Return the (X, Y) coordinate for the center point of the cell that contains the specified text.  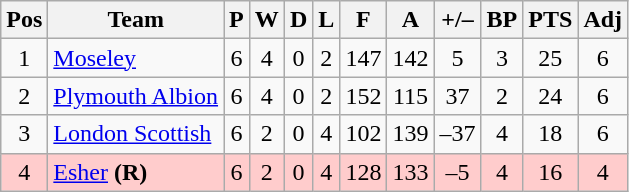
142 (410, 58)
A (410, 20)
Pos (24, 20)
25 (550, 58)
Moseley (136, 58)
F (364, 20)
P (237, 20)
115 (410, 96)
Plymouth Albion (136, 96)
1 (24, 58)
W (266, 20)
37 (458, 96)
Team (136, 20)
152 (364, 96)
147 (364, 58)
102 (364, 134)
+/– (458, 20)
BP (502, 20)
PTS (550, 20)
139 (410, 134)
London Scottish (136, 134)
D (298, 20)
16 (550, 172)
–37 (458, 134)
18 (550, 134)
128 (364, 172)
133 (410, 172)
Esher (R) (136, 172)
5 (458, 58)
L (326, 20)
Adj (603, 20)
–5 (458, 172)
24 (550, 96)
